Determine the [X, Y] coordinate at the center of the cell enclosing the given text.  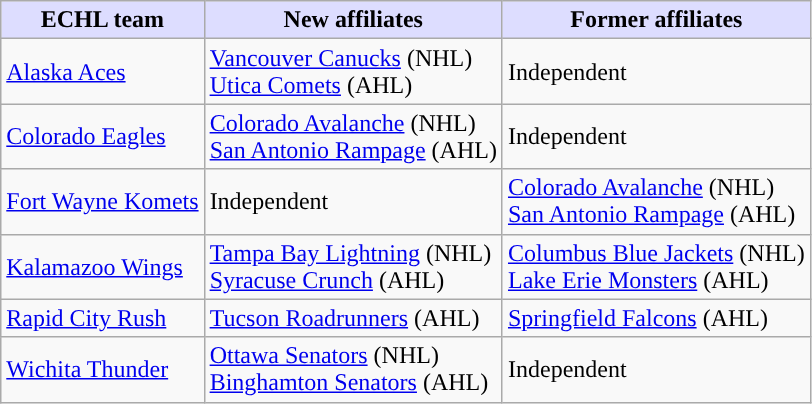
Rapid City Rush [102, 318]
Tucson Roadrunners (AHL) [353, 318]
Wichita Thunder [102, 370]
Springfield Falcons (AHL) [656, 318]
Vancouver Canucks (NHL)Utica Comets (AHL) [353, 72]
Tampa Bay Lightning (NHL)Syracuse Crunch (AHL) [353, 266]
Kalamazoo Wings [102, 266]
New affiliates [353, 20]
Colorado Eagles [102, 136]
Fort Wayne Komets [102, 202]
Former affiliates [656, 20]
Alaska Aces [102, 72]
Columbus Blue Jackets (NHL)Lake Erie Monsters (AHL) [656, 266]
Ottawa Senators (NHL)Binghamton Senators (AHL) [353, 370]
ECHL team [102, 20]
